Scan for the cell matching the given text and deliver its [x, y] coordinate at center. 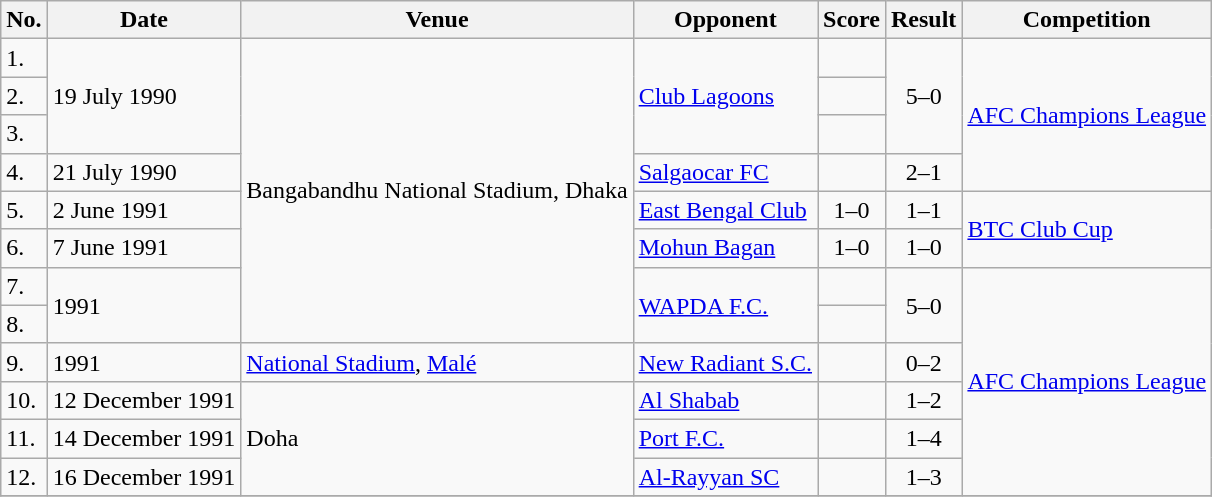
10. [24, 400]
2. [24, 96]
1. [24, 58]
Al-Rayyan SC [725, 477]
4. [24, 172]
Club Lagoons [725, 96]
WAPDA F.C. [725, 305]
Score [852, 20]
1–2 [923, 400]
Port F.C. [725, 438]
Date [144, 20]
6. [24, 248]
1–1 [923, 210]
9. [24, 362]
19 July 1990 [144, 96]
Bangabandhu National Stadium, Dhaka [437, 191]
Doha [437, 438]
7 June 1991 [144, 248]
BTC Club Cup [1087, 229]
8. [24, 324]
12. [24, 477]
12 December 1991 [144, 400]
No. [24, 20]
2 June 1991 [144, 210]
0–2 [923, 362]
Salgaocar FC [725, 172]
New Radiant S.C. [725, 362]
1–4 [923, 438]
5. [24, 210]
11. [24, 438]
Mohun Bagan [725, 248]
Competition [1087, 20]
Opponent [725, 20]
National Stadium, Malé [437, 362]
21 July 1990 [144, 172]
16 December 1991 [144, 477]
Venue [437, 20]
1–3 [923, 477]
East Bengal Club [725, 210]
14 December 1991 [144, 438]
7. [24, 286]
Result [923, 20]
3. [24, 134]
Al Shabab [725, 400]
2–1 [923, 172]
